Capture the cell that displays the provided text and extract its [x, y] central coordinate. 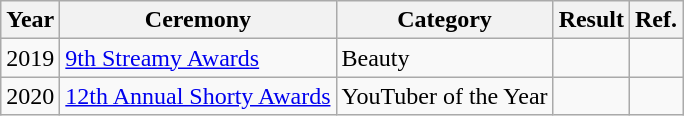
Category [444, 20]
12th Annual Shorty Awards [198, 96]
2019 [30, 58]
YouTuber of the Year [444, 96]
Ceremony [198, 20]
9th Streamy Awards [198, 58]
Result [591, 20]
Year [30, 20]
Ref. [656, 20]
2020 [30, 96]
Beauty [444, 58]
